Capture the cell that displays the provided text and extract its [X, Y] central coordinate. 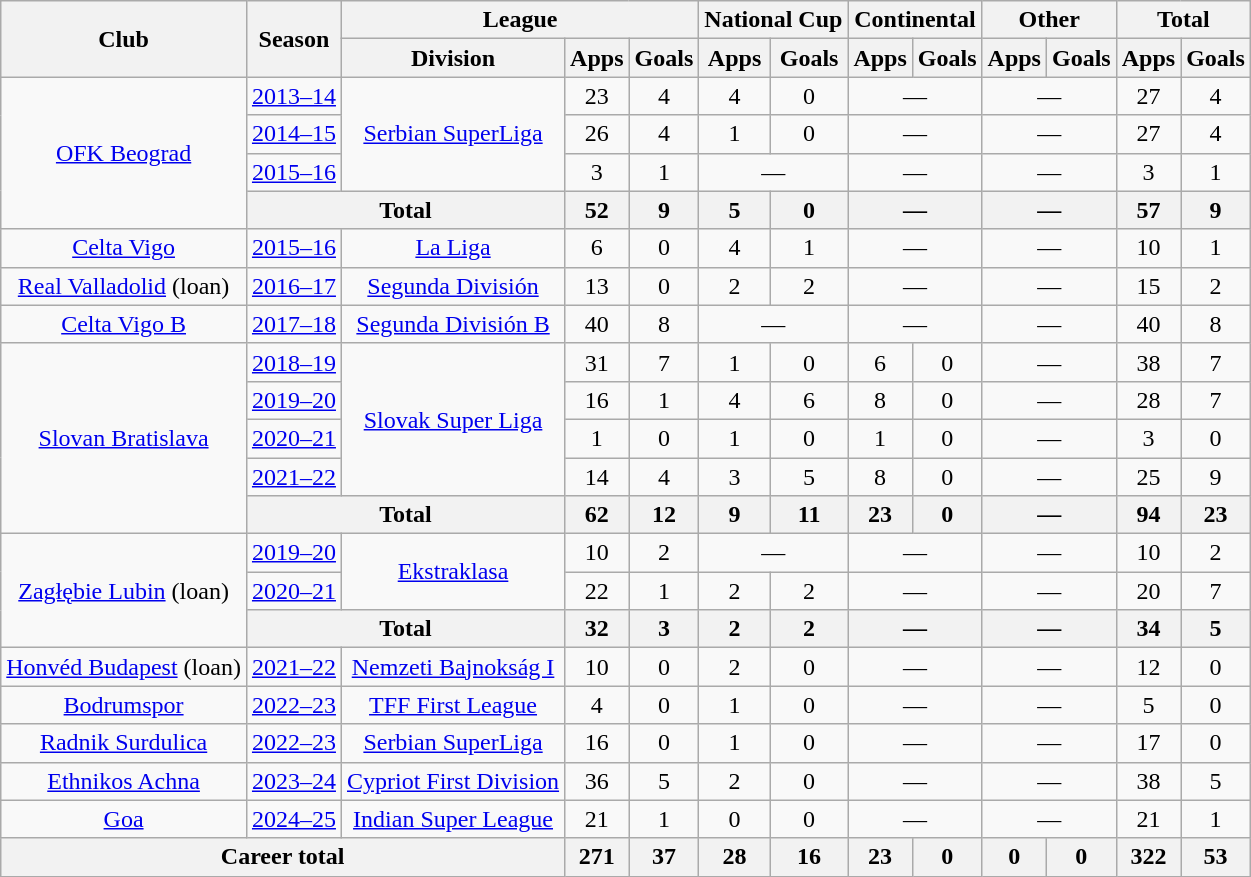
Bodrumspor [124, 705]
2018–19 [294, 362]
Goa [124, 819]
15 [1148, 286]
Slovak Super Liga [452, 419]
53 [1216, 857]
Celta Vigo [124, 248]
271 [597, 857]
25 [1148, 477]
Division [452, 58]
Cypriot First Division [452, 781]
Segunda División B [452, 324]
Season [294, 39]
2016–17 [294, 286]
13 [597, 286]
Radnik Surdulica [124, 743]
2024–25 [294, 819]
National Cup [774, 20]
Honvéd Budapest (loan) [124, 667]
36 [597, 781]
Ekstraklasa [452, 572]
31 [597, 362]
Continental [915, 20]
Segunda División [452, 286]
Other [1049, 20]
22 [597, 591]
TFF First League [452, 705]
322 [1148, 857]
Celta Vigo B [124, 324]
Ethnikos Achna [124, 781]
17 [1148, 743]
57 [1148, 210]
37 [664, 857]
Indian Super League [452, 819]
Zagłębie Lubin (loan) [124, 591]
2013–14 [294, 96]
Nemzeti Bajnokság I [452, 667]
52 [597, 210]
2023–24 [294, 781]
Real Valladolid (loan) [124, 286]
11 [809, 515]
OFK Beograd [124, 153]
62 [597, 515]
26 [597, 134]
2014–15 [294, 134]
20 [1148, 591]
La Liga [452, 248]
Slovan Bratislava [124, 438]
2017–18 [294, 324]
Career total [283, 857]
14 [597, 477]
32 [597, 629]
Club [124, 39]
94 [1148, 515]
34 [1148, 629]
League [520, 20]
